Determine the [x, y] coordinate at the center of the cell enclosing the given text.  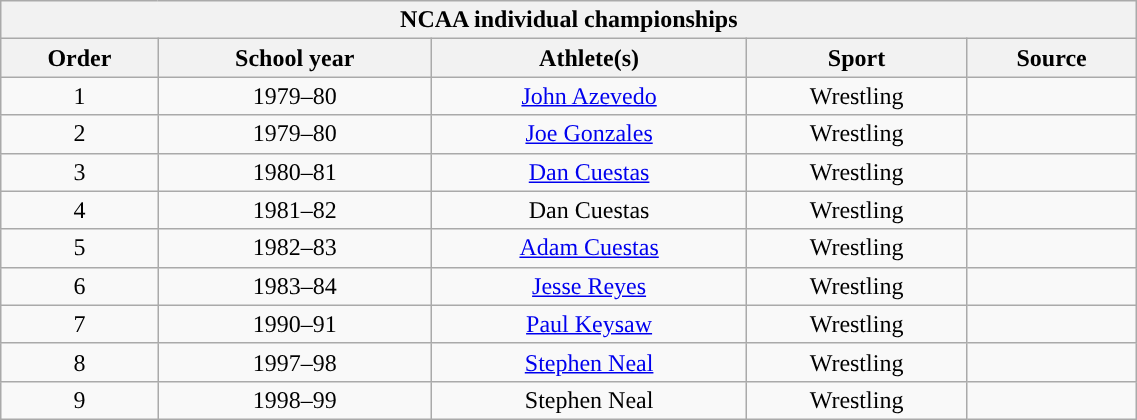
Joe Gonzales [588, 134]
3 [80, 172]
John Azevedo [588, 96]
7 [80, 324]
1982–83 [294, 248]
1 [80, 96]
8 [80, 362]
1990–91 [294, 324]
1997–98 [294, 362]
Order [80, 58]
1983–84 [294, 286]
4 [80, 210]
1981–82 [294, 210]
2 [80, 134]
6 [80, 286]
Athlete(s) [588, 58]
Jesse Reyes [588, 286]
Source [1051, 58]
NCAA individual championships [569, 20]
Adam Cuestas [588, 248]
1980–81 [294, 172]
1998–99 [294, 400]
School year [294, 58]
5 [80, 248]
Sport [857, 58]
9 [80, 400]
Paul Keysaw [588, 324]
